From the cell containing the given text, extract its center point as (X, Y) coordinate. 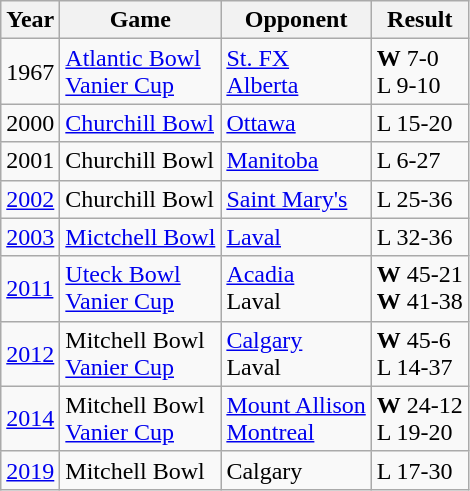
W 7-0L 9-10 (420, 72)
2003 (30, 237)
AcadiaLaval (296, 288)
2014 (30, 418)
2000 (30, 123)
Mitchell Bowl (140, 470)
St. FXAlberta (296, 72)
Ottawa (296, 123)
2002 (30, 199)
1967 (30, 72)
Laval (296, 237)
Atlantic BowlVanier Cup (140, 72)
2019 (30, 470)
W 45-21W 41-38 (420, 288)
Uteck BowlVanier Cup (140, 288)
Year (30, 20)
L 6-27 (420, 161)
Result (420, 20)
Manitoba (296, 161)
Saint Mary's (296, 199)
W 45-6L 14-37 (420, 354)
2001 (30, 161)
L 25-36 (420, 199)
Game (140, 20)
Mictchell Bowl (140, 237)
L 17-30 (420, 470)
W 24-12L 19-20 (420, 418)
Mount AllisonMontreal (296, 418)
L 15-20 (420, 123)
CalgaryLaval (296, 354)
Calgary (296, 470)
2012 (30, 354)
Opponent (296, 20)
2011 (30, 288)
L 32-36 (420, 237)
